Return the (x, y) coordinate for the center point of the cell that contains the specified text.  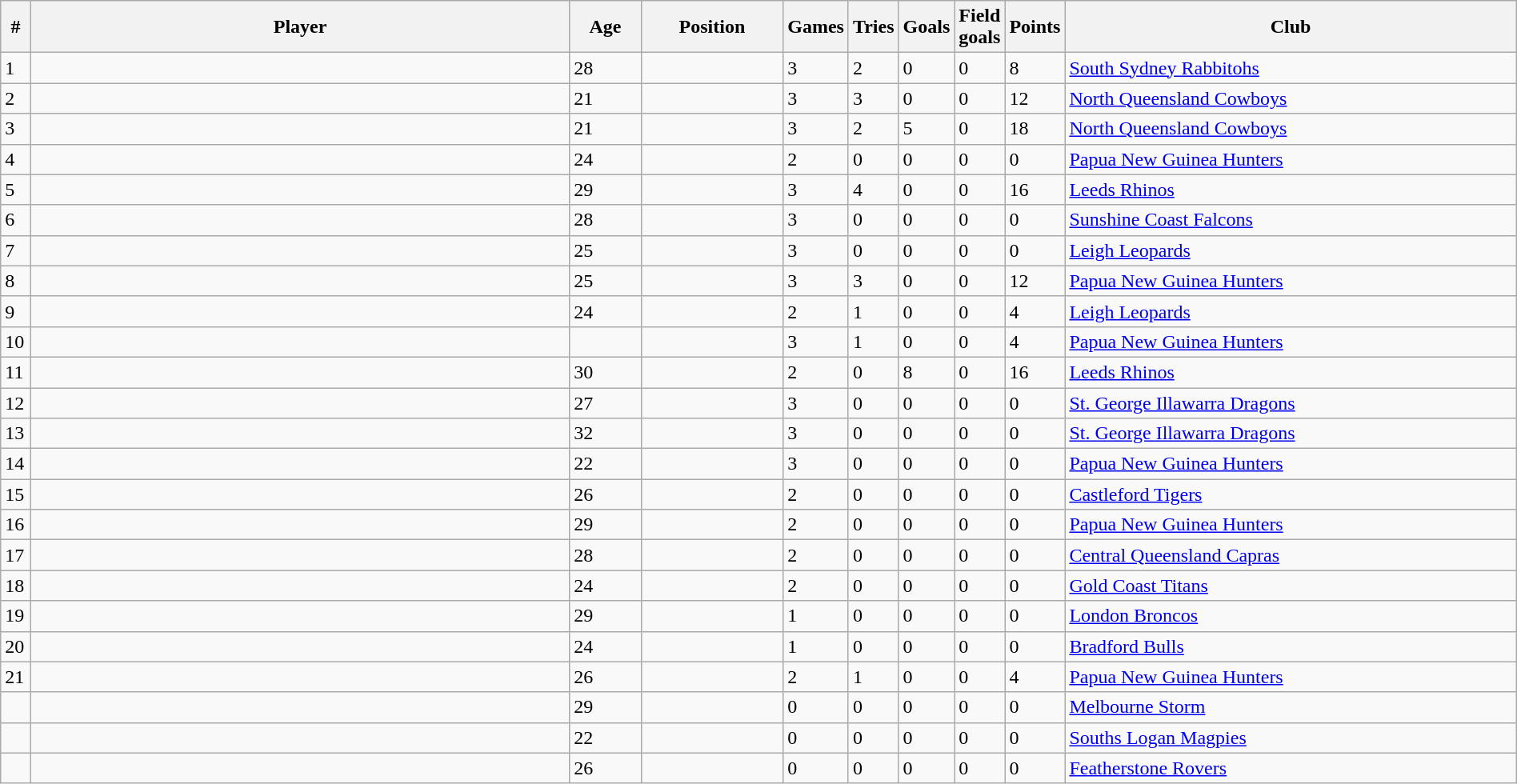
32 (605, 434)
Games (816, 27)
14 (16, 464)
Souths Logan Magpies (1291, 738)
17 (16, 555)
Tries (874, 27)
Castleford Tigers (1291, 494)
6 (16, 220)
Player (300, 27)
Age (605, 27)
Melbourne Storm (1291, 707)
11 (16, 372)
9 (16, 311)
Sunshine Coast Falcons (1291, 220)
Central Queensland Capras (1291, 555)
London Broncos (1291, 616)
Position (712, 27)
Bradford Bulls (1291, 646)
Points (1035, 27)
20 (16, 646)
7 (16, 250)
13 (16, 434)
Field goals (979, 27)
Featherstone Rovers (1291, 768)
Goals (927, 27)
# (16, 27)
15 (16, 494)
South Sydney Rabbitohs (1291, 68)
19 (16, 616)
10 (16, 342)
30 (605, 372)
27 (605, 402)
Gold Coast Titans (1291, 586)
Club (1291, 27)
